Return [X, Y] of the center of cell containing provided text 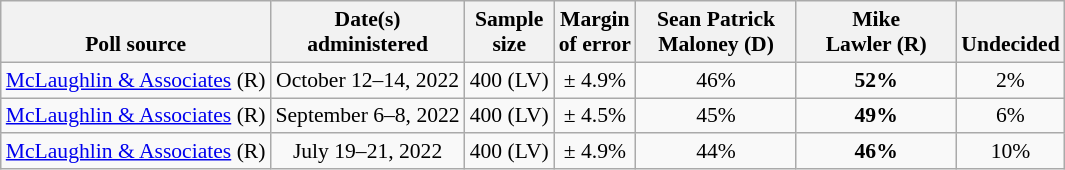
52% [876, 80]
2% [1010, 80]
October 12–14, 2022 [367, 80]
September 6–8, 2022 [367, 116]
± 4.5% [595, 116]
Poll source [136, 32]
Date(s)administered [367, 32]
45% [716, 116]
6% [1010, 116]
10% [1010, 152]
49% [876, 116]
MikeLawler (R) [876, 32]
Undecided [1010, 32]
Samplesize [510, 32]
July 19–21, 2022 [367, 152]
Sean PatrickMaloney (D) [716, 32]
Marginof error [595, 32]
44% [716, 152]
